Locate the cell with the specified text and output its [x, y] center coordinate. 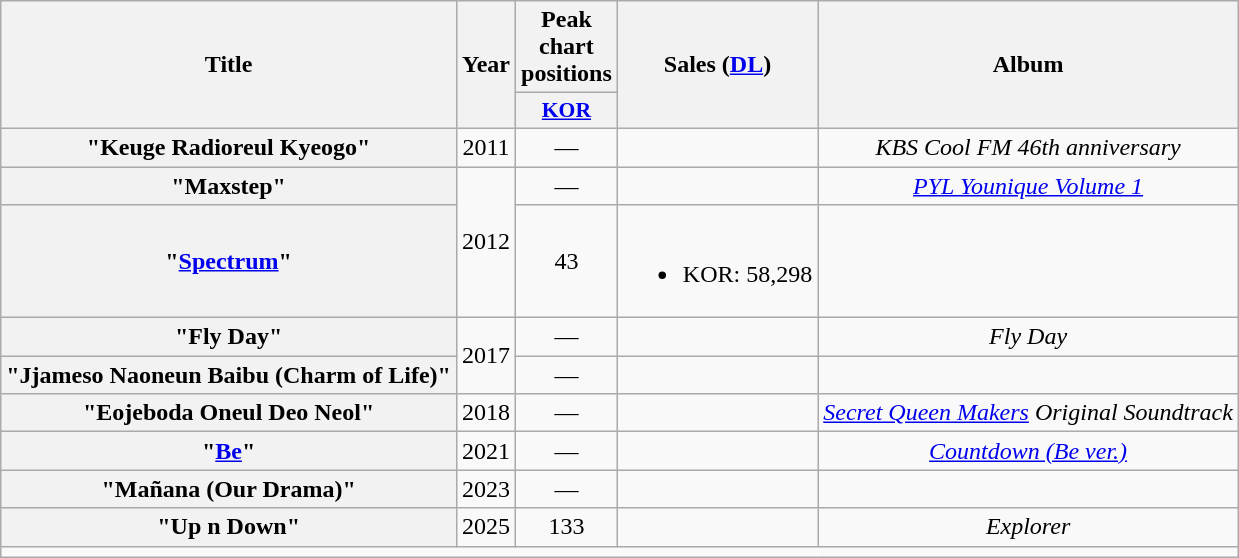
2018 [486, 413]
Explorer [1028, 527]
Fly Day [1028, 337]
"Mañana (Our Drama)" [229, 489]
"Eojeboda Oneul Deo Neol" [229, 413]
2012 [486, 242]
Peak chart positions [567, 47]
"Spectrum" [229, 262]
Countdown (Be ver.) [1028, 451]
43 [567, 262]
KBS Cool FM 46th anniversary [1028, 147]
Year [486, 65]
"Keuge Radioreul Kyeogo" [229, 147]
Secret Queen Makers Original Soundtrack [1028, 413]
"Up n Down" [229, 527]
"Maxstep" [229, 185]
2017 [486, 356]
Title [229, 65]
"Fly Day" [229, 337]
133 [567, 527]
Album [1028, 65]
2021 [486, 451]
2011 [486, 147]
2025 [486, 527]
KOR: 58,298 [717, 262]
Sales (DL) [717, 65]
"Jjameso Naoneun Baibu (Charm of Life)" [229, 375]
"Be" [229, 451]
2023 [486, 489]
PYL Younique Volume 1 [1028, 185]
KOR [567, 111]
